Provide the (X, Y) coordinate of the cell's center where the given text is located.  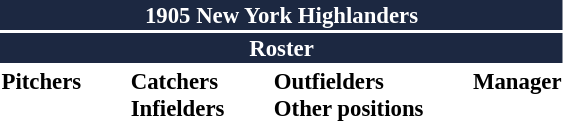
1905 New York Highlanders (282, 15)
Roster (282, 48)
